Scan for the cell matching the given text and deliver its [X, Y] coordinate at center. 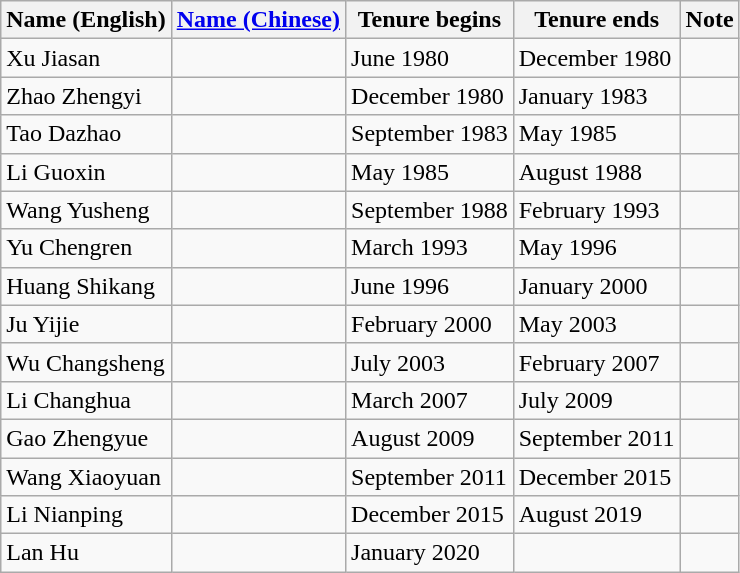
Zhao Zhengyi [86, 96]
Tao Dazhao [86, 134]
Wang Yusheng [86, 210]
September 1983 [430, 134]
Yu Chengren [86, 248]
February 2007 [596, 362]
Wang Xiaoyuan [86, 477]
Lan Hu [86, 553]
August 1988 [596, 172]
February 2000 [430, 324]
Li Nianping [86, 515]
Name (Chinese) [258, 20]
Li Changhua [86, 400]
May 1996 [596, 248]
Gao Zhengyue [86, 438]
Wu Changsheng [86, 362]
Name (English) [86, 20]
Tenure ends [596, 20]
May 2003 [596, 324]
Li Guoxin [86, 172]
July 2003 [430, 362]
Huang Shikang [86, 286]
June 1996 [430, 286]
January 1983 [596, 96]
January 2020 [430, 553]
March 2007 [430, 400]
August 2019 [596, 515]
July 2009 [596, 400]
August 2009 [430, 438]
Note [710, 20]
Ju Yijie [86, 324]
September 1988 [430, 210]
March 1993 [430, 248]
Xu Jiasan [86, 58]
Tenure begins [430, 20]
February 1993 [596, 210]
June 1980 [430, 58]
January 2000 [596, 286]
